Return the [X, Y] coordinate for the center point of the cell that contains the specified text.  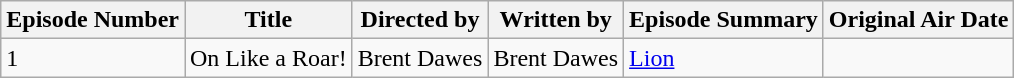
Lion [724, 58]
Original Air Date [918, 20]
1 [93, 58]
Directed by [420, 20]
On Like a Roar! [268, 58]
Written by [556, 20]
Title [268, 20]
Episode Number [93, 20]
Episode Summary [724, 20]
